Return the [x, y] coordinate for the center point of the cell that contains the specified text.  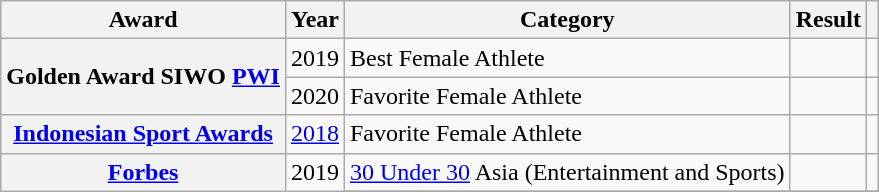
30 Under 30 Asia (Entertainment and Sports) [567, 172]
Award [144, 20]
Year [314, 20]
2018 [314, 134]
2020 [314, 96]
Forbes [144, 172]
Best Female Athlete [567, 58]
Indonesian Sport Awards [144, 134]
Category [567, 20]
Golden Award SIWO PWI [144, 77]
Result [828, 20]
